Identify which cell holds the provided text, then report its [x, y] central coordinate. 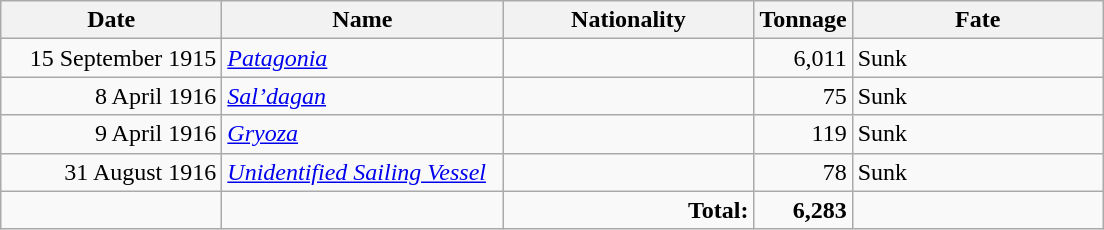
78 [803, 172]
31 August 1916 [112, 172]
Date [112, 20]
Tonnage [803, 20]
Gryoza [362, 134]
Total: [628, 210]
6,283 [803, 210]
Sal’dagan [362, 96]
6,011 [803, 58]
9 April 1916 [112, 134]
Nationality [628, 20]
Unidentified Sailing Vessel [362, 172]
75 [803, 96]
119 [803, 134]
Name [362, 20]
8 April 1916 [112, 96]
15 September 1915 [112, 58]
Patagonia [362, 58]
Fate [978, 20]
